Scan for the cell matching the given text and deliver its (X, Y) coordinate at center. 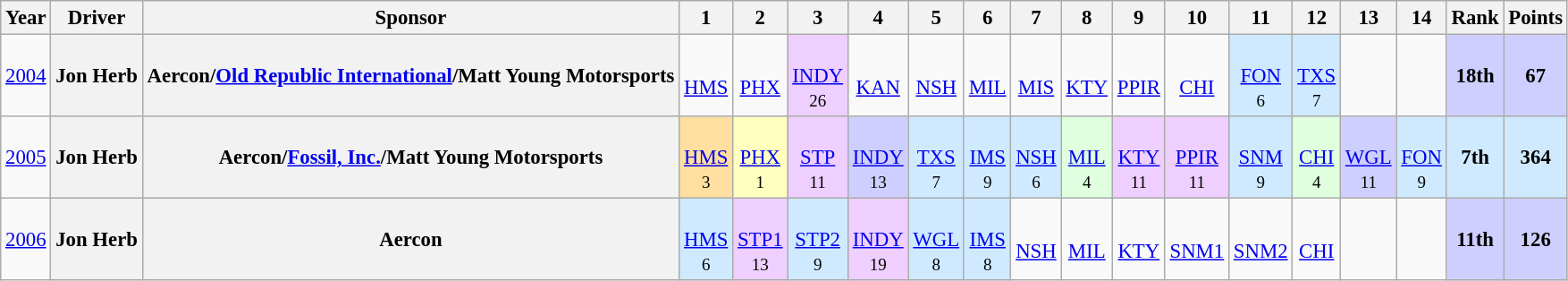
14 (1421, 18)
HMS (706, 76)
6 (987, 18)
1 (706, 18)
PHX (760, 76)
PPIR (1139, 76)
126 (1536, 240)
SNM1 (1196, 240)
7 (1036, 18)
CHI4 (1317, 158)
Driver (97, 18)
Sponsor (410, 18)
SNM9 (1260, 158)
WGL8 (936, 240)
INDY26 (818, 76)
2 (760, 18)
67 (1536, 76)
8 (1087, 18)
364 (1536, 158)
WGL11 (1369, 158)
12 (1317, 18)
3 (818, 18)
STP11 (818, 158)
SNM2 (1260, 240)
Aercon/Old Republic International/Matt Young Motorsports (410, 76)
STP29 (818, 240)
11 (1260, 18)
2005 (26, 158)
2004 (26, 76)
STP113 (760, 240)
PPIR11 (1196, 158)
7th (1475, 158)
FON6 (1260, 76)
Points (1536, 18)
HMS6 (706, 240)
HMS3 (706, 158)
Year (26, 18)
NSH6 (1036, 158)
13 (1369, 18)
5 (936, 18)
4 (878, 18)
INDY13 (878, 158)
MIL4 (1087, 158)
INDY19 (878, 240)
10 (1196, 18)
9 (1139, 18)
2006 (26, 240)
18th (1475, 76)
MIS (1036, 76)
11th (1475, 240)
KAN (878, 76)
Rank (1475, 18)
FON9 (1421, 158)
PHX1 (760, 158)
Aercon/Fossil, Inc./Matt Young Motorsports (410, 158)
IMS8 (987, 240)
Aercon (410, 240)
KTY11 (1139, 158)
IMS9 (987, 158)
